Provide the [x, y] coordinate of the cell's center where the given text is located.  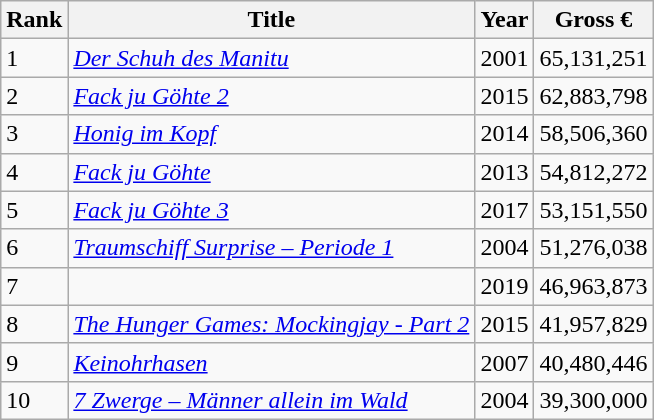
58,506,360 [594, 134]
Rank [34, 20]
7 Zwerge – Männer allein im Wald [272, 400]
Keinohrhasen [272, 362]
8 [34, 324]
9 [34, 362]
1 [34, 58]
Title [272, 20]
2007 [504, 362]
2017 [504, 210]
2014 [504, 134]
Fack ju Göhte 3 [272, 210]
Gross € [594, 20]
7 [34, 286]
65,131,251 [594, 58]
40,480,446 [594, 362]
5 [34, 210]
The Hunger Games: Mockingjay - Part 2 [272, 324]
2019 [504, 286]
Honig im Kopf [272, 134]
Fack ju Göhte [272, 172]
Der Schuh des Manitu [272, 58]
62,883,798 [594, 96]
2013 [504, 172]
Year [504, 20]
10 [34, 400]
46,963,873 [594, 286]
4 [34, 172]
2 [34, 96]
53,151,550 [594, 210]
6 [34, 248]
41,957,829 [594, 324]
39,300,000 [594, 400]
51,276,038 [594, 248]
3 [34, 134]
2001 [504, 58]
Traumschiff Surprise – Periode 1 [272, 248]
54,812,272 [594, 172]
Fack ju Göhte 2 [272, 96]
